Pinpoint the cell where the given text exists, returning its [X, Y] midpoint coordinate. 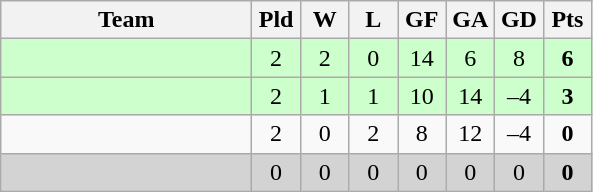
W [324, 20]
Pld [276, 20]
L [374, 20]
3 [568, 96]
12 [470, 134]
Pts [568, 20]
GD [520, 20]
Team [126, 20]
GF [422, 20]
10 [422, 96]
GA [470, 20]
